Pinpoint the cell where the given text exists, returning its [X, Y] midpoint coordinate. 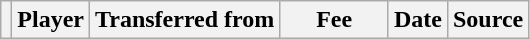
Date [418, 20]
Transferred from [185, 20]
Source [488, 20]
Fee [334, 20]
Player [51, 20]
